For the text-containing cell, return its midpoint in [X, Y] coordinate format. 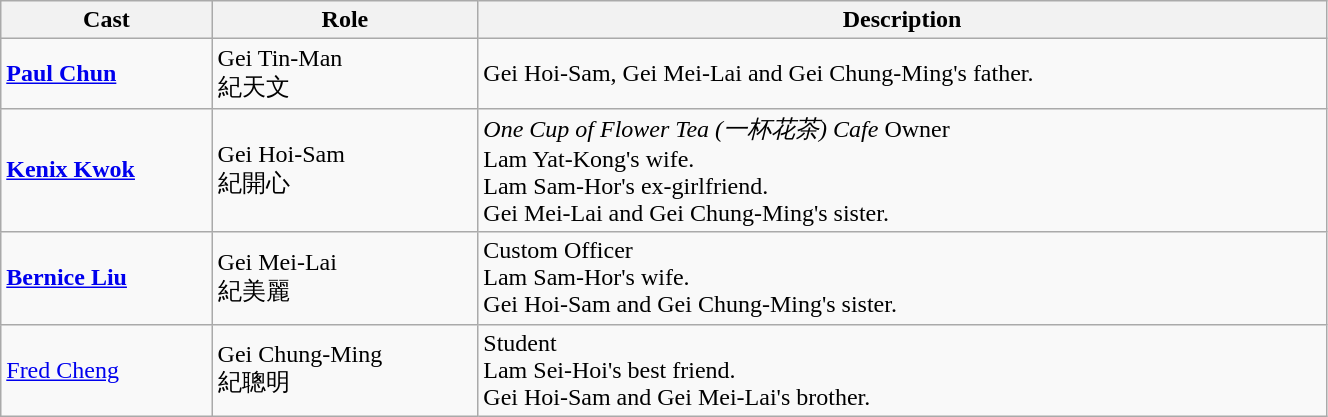
Gei Tin-Man 紀天文 [345, 74]
Gei Mei-Lai 紀美麗 [345, 278]
Description [902, 20]
Gei Chung-Ming 紀聰明 [345, 370]
One Cup of Flower Tea (一杯花茶) Cafe Owner Lam Yat-Kong's wife. Lam Sam-Hor's ex-girlfriend. Gei Mei-Lai and Gei Chung-Ming's sister. [902, 170]
Role [345, 20]
Student Lam Sei-Hoi's best friend. Gei Hoi-Sam and Gei Mei-Lai's brother. [902, 370]
Fred Cheng [106, 370]
Gei Hoi-Sam 紀開心 [345, 170]
Paul Chun [106, 74]
Custom Officer Lam Sam-Hor's wife. Gei Hoi-Sam and Gei Chung-Ming's sister. [902, 278]
Kenix Kwok [106, 170]
Cast [106, 20]
Gei Hoi-Sam, Gei Mei-Lai and Gei Chung-Ming's father. [902, 74]
Bernice Liu [106, 278]
